For the text-containing cell, return its midpoint in (X, Y) coordinate format. 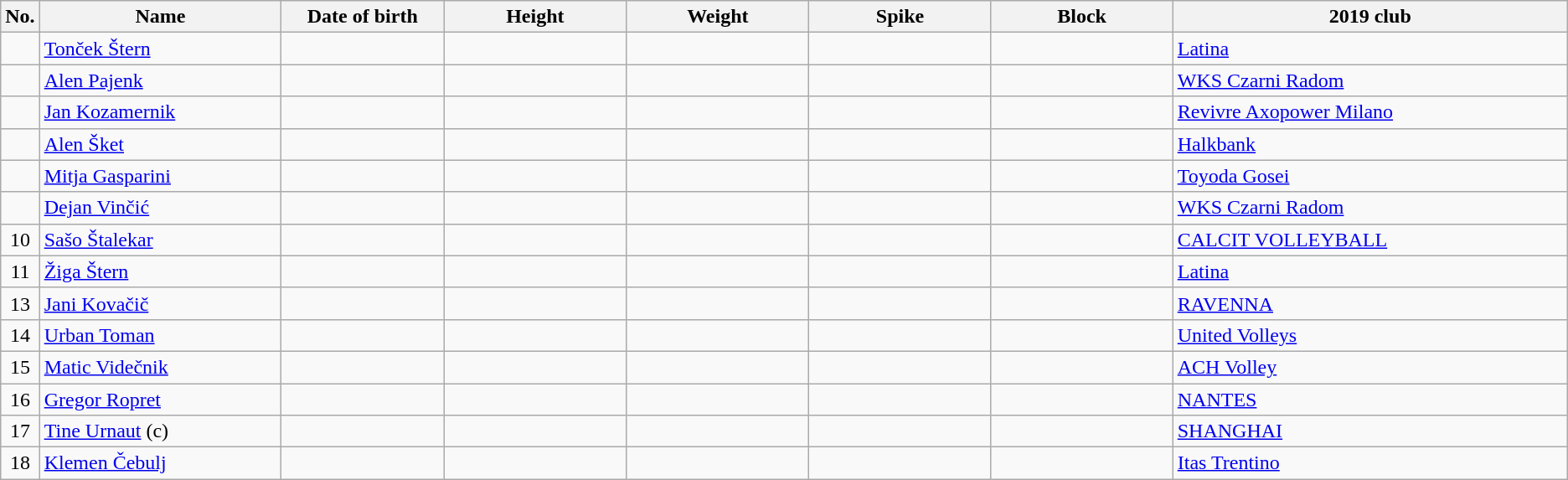
Alen Pajenk (160, 80)
Itas Trentino (1370, 463)
Revivre Axopower Milano (1370, 112)
2019 club (1370, 17)
14 (20, 335)
Height (535, 17)
Klemen Čebulj (160, 463)
NANTES (1370, 400)
Date of birth (363, 17)
RAVENNA (1370, 303)
16 (20, 400)
11 (20, 271)
No. (20, 17)
10 (20, 240)
Tonček Štern (160, 49)
Name (160, 17)
United Volleys (1370, 335)
13 (20, 303)
Urban Toman (160, 335)
Sašo Štalekar (160, 240)
18 (20, 463)
Alen Šket (160, 144)
Dejan Vinčić (160, 208)
CALCIT VOLLEYBALL (1370, 240)
Jan Kozamernik (160, 112)
17 (20, 431)
ACH Volley (1370, 367)
Jani Kovačič (160, 303)
Žiga Štern (160, 271)
Gregor Ropret (160, 400)
SHANGHAI (1370, 431)
Toyoda Gosei (1370, 176)
Block (1082, 17)
Weight (718, 17)
Mitja Gasparini (160, 176)
15 (20, 367)
Tine Urnaut (c) (160, 431)
Matic Videčnik (160, 367)
Halkbank (1370, 144)
Spike (900, 17)
